For the text-containing cell, return its midpoint in (x, y) coordinate format. 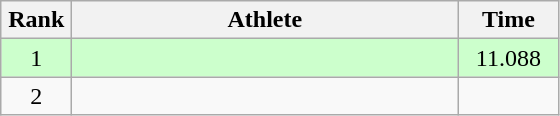
11.088 (508, 58)
Athlete (265, 20)
2 (36, 96)
Rank (36, 20)
Time (508, 20)
1 (36, 58)
